Return the (X, Y) coordinate for the center point of the cell that contains the specified text.  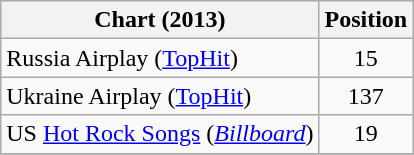
137 (366, 96)
US Hot Rock Songs (Billboard) (160, 134)
Russia Airplay (TopHit) (160, 58)
19 (366, 134)
Ukraine Airplay (TopHit) (160, 96)
Chart (2013) (160, 20)
Position (366, 20)
15 (366, 58)
